Pinpoint the cell where the given text exists, returning its [x, y] midpoint coordinate. 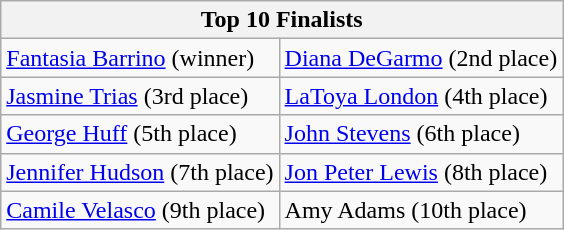
LaToya London (4th place) [421, 96]
George Huff (5th place) [140, 134]
John Stevens (6th place) [421, 134]
Amy Adams (10th place) [421, 210]
Fantasia Barrino (winner) [140, 58]
Diana DeGarmo (2nd place) [421, 58]
Jasmine Trias (3rd place) [140, 96]
Jon Peter Lewis (8th place) [421, 172]
Camile Velasco (9th place) [140, 210]
Top 10 Finalists [282, 20]
Jennifer Hudson (7th place) [140, 172]
